Identify which cell holds the provided text, then report its (x, y) central coordinate. 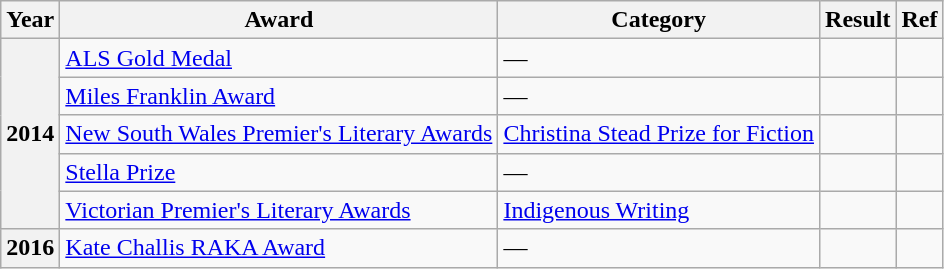
Ref (920, 20)
Victorian Premier's Literary Awards (279, 210)
New South Wales Premier's Literary Awards (279, 134)
Kate Challis RAKA Award (279, 248)
Miles Franklin Award (279, 96)
Award (279, 20)
ALS Gold Medal (279, 58)
2014 (30, 134)
Category (659, 20)
2016 (30, 248)
Christina Stead Prize for Fiction (659, 134)
Stella Prize (279, 172)
Result (858, 20)
Year (30, 20)
Indigenous Writing (659, 210)
